Capture the cell that displays the provided text and extract its (X, Y) central coordinate. 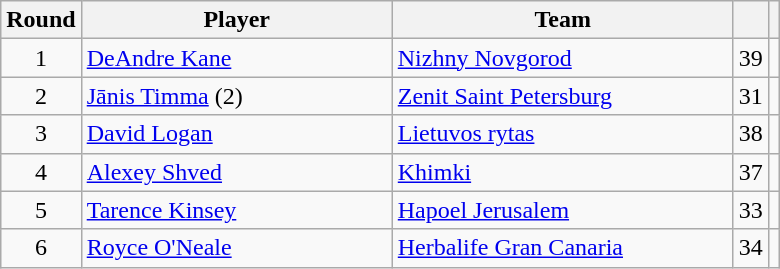
38 (750, 134)
34 (750, 248)
2 (41, 96)
Nizhny Novgorod (562, 58)
33 (750, 210)
39 (750, 58)
Herbalife Gran Canaria (562, 248)
Tarence Kinsey (236, 210)
1 (41, 58)
31 (750, 96)
Zenit Saint Petersburg (562, 96)
4 (41, 172)
DeAndre Kane (236, 58)
5 (41, 210)
Hapoel Jerusalem (562, 210)
Player (236, 20)
Round (41, 20)
Team (562, 20)
Royce O'Neale (236, 248)
Jānis Timma (2) (236, 96)
David Logan (236, 134)
Khimki (562, 172)
6 (41, 248)
37 (750, 172)
Alexey Shved (236, 172)
Lietuvos rytas (562, 134)
3 (41, 134)
